Provide the (X, Y) coordinate of the cell's center where the given text is located.  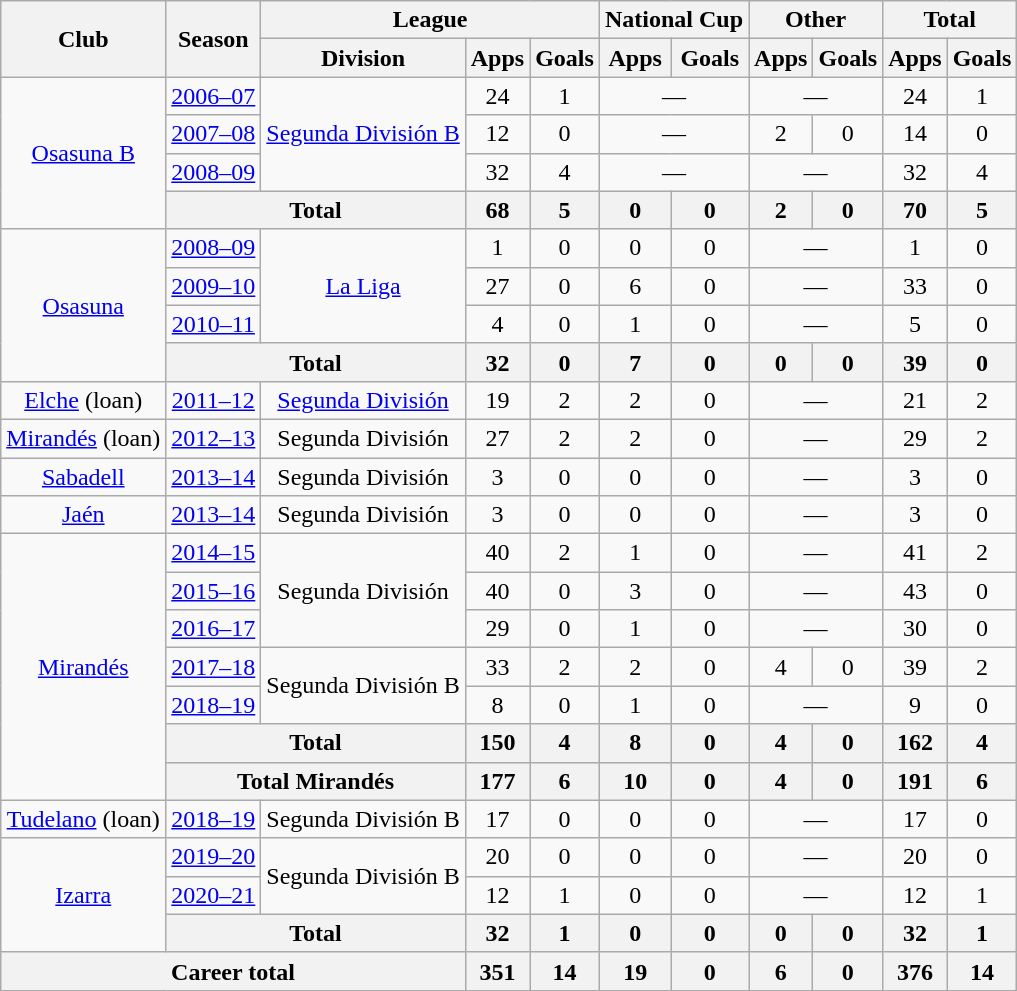
376 (915, 971)
2009–10 (214, 286)
9 (915, 705)
351 (497, 971)
2011–12 (214, 400)
2006–07 (214, 96)
43 (915, 591)
2015–16 (214, 591)
Division (363, 58)
2010–11 (214, 324)
21 (915, 400)
National Cup (674, 20)
68 (497, 210)
Total Mirandés (316, 781)
2007–08 (214, 134)
162 (915, 743)
Tudelano (loan) (84, 819)
Sabadell (84, 477)
League (430, 20)
2020–21 (214, 895)
30 (915, 629)
2017–18 (214, 667)
2012–13 (214, 438)
Mirandés (loan) (84, 438)
Season (214, 39)
10 (635, 781)
Jaén (84, 515)
2019–20 (214, 857)
Elche (loan) (84, 400)
Other (816, 20)
Club (84, 39)
41 (915, 553)
70 (915, 210)
Mirandés (84, 667)
150 (497, 743)
177 (497, 781)
Osasuna (84, 305)
Career total (233, 971)
2016–17 (214, 629)
2014–15 (214, 553)
La Liga (363, 286)
Izarra (84, 895)
Osasuna B (84, 153)
7 (635, 362)
191 (915, 781)
